Return the [x, y] coordinate for the center point of the cell that contains the specified text.  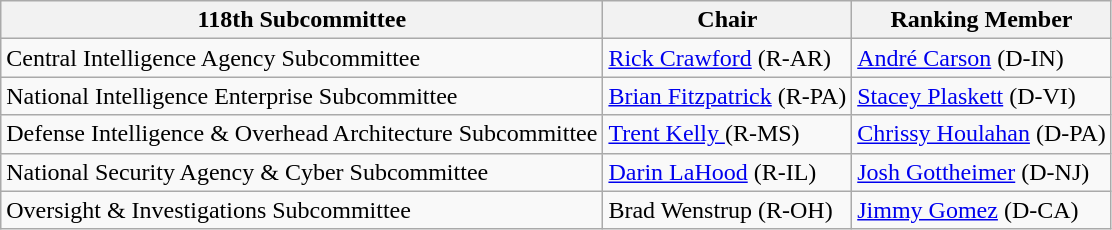
Chair [728, 20]
Jimmy Gomez (D-CA) [982, 210]
Stacey Plaskett (D-VI) [982, 96]
National Security Agency & Cyber Subcommittee [302, 172]
Oversight & Investigations Subcommittee [302, 210]
Central Intelligence Agency Subcommittee [302, 58]
Brad Wenstrup (R-OH) [728, 210]
Ranking Member [982, 20]
Defense Intelligence & Overhead Architecture Subcommittee [302, 134]
Brian Fitzpatrick (R-PA) [728, 96]
Darin LaHood (R-IL) [728, 172]
André Carson (D-IN) [982, 58]
Josh Gottheimer (D-NJ) [982, 172]
Trent Kelly (R-MS) [728, 134]
National Intelligence Enterprise Subcommittee [302, 96]
Chrissy Houlahan (D-PA) [982, 134]
Rick Crawford (R-AR) [728, 58]
118th Subcommittee [302, 20]
